Determine the [X, Y] coordinate at the center of the cell enclosing the given text.  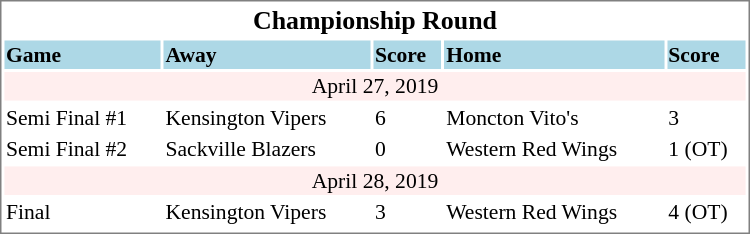
April 27, 2019 [374, 86]
Championship Round [374, 20]
April 28, 2019 [374, 180]
Home [554, 54]
Final [82, 212]
Semi Final #1 [82, 118]
Game [82, 54]
Semi Final #2 [82, 149]
1 (OT) [706, 149]
4 (OT) [706, 212]
Sackville Blazers [267, 149]
6 [407, 118]
Away [267, 54]
0 [407, 149]
Moncton Vito's [554, 118]
